Search for the cell housing the specified text and yield its (x, y) center coordinate. 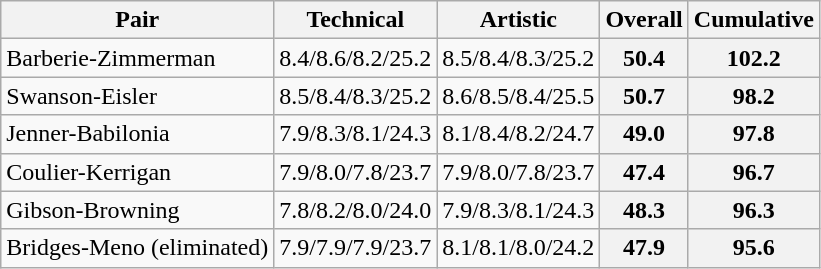
Coulier-Kerrigan (138, 172)
96.3 (754, 210)
Jenner-Babilonia (138, 134)
97.8 (754, 134)
Barberie-Zimmerman (138, 58)
Overall (644, 20)
Cumulative (754, 20)
Technical (356, 20)
Swanson-Eisler (138, 96)
102.2 (754, 58)
Gibson-Browning (138, 210)
8.1/8.4/8.2/24.7 (518, 134)
48.3 (644, 210)
7.8/8.2/8.0/24.0 (356, 210)
49.0 (644, 134)
7.9/7.9/7.9/23.7 (356, 248)
98.2 (754, 96)
50.4 (644, 58)
8.6/8.5/8.4/25.5 (518, 96)
Pair (138, 20)
96.7 (754, 172)
Artistic (518, 20)
Bridges-Meno (eliminated) (138, 248)
47.9 (644, 248)
8.1/8.1/8.0/24.2 (518, 248)
50.7 (644, 96)
8.4/8.6/8.2/25.2 (356, 58)
47.4 (644, 172)
95.6 (754, 248)
